For the text-containing cell, return its midpoint in (X, Y) coordinate format. 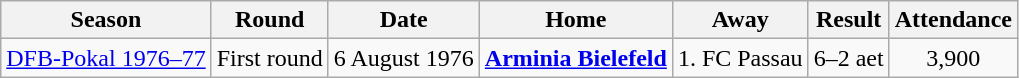
Result (848, 20)
Attendance (953, 20)
First round (270, 58)
Arminia Bielefeld (576, 58)
Away (740, 20)
3,900 (953, 58)
Round (270, 20)
Date (404, 20)
1. FC Passau (740, 58)
6 August 1976 (404, 58)
6–2 aet (848, 58)
Home (576, 20)
Season (106, 20)
DFB-Pokal 1976–77 (106, 58)
